Return the (X, Y) coordinate for the center point of the cell that contains the specified text.  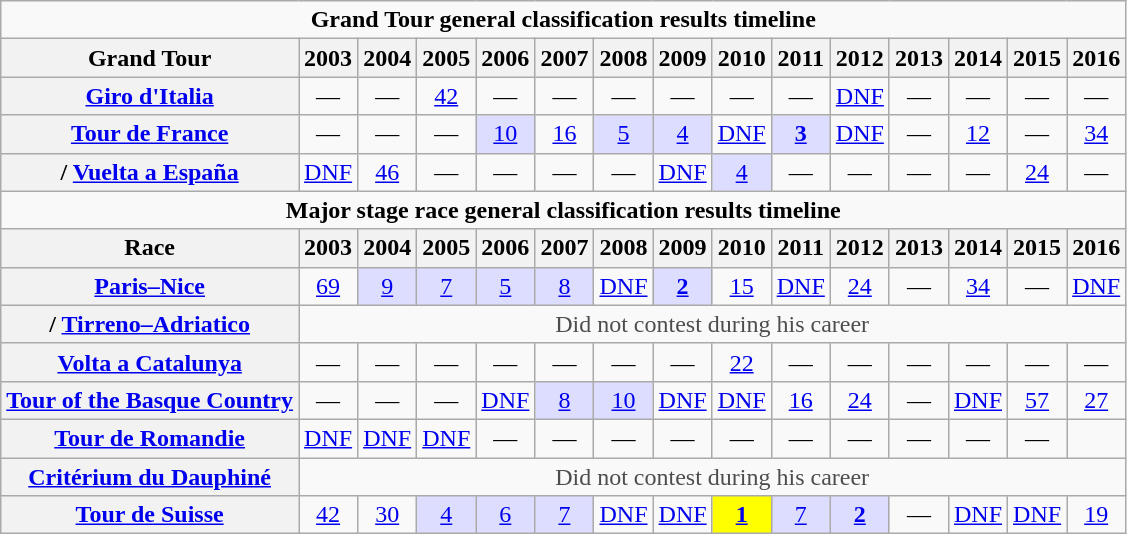
6 (506, 515)
Grand Tour (150, 58)
Major stage race general classification results timeline (564, 210)
69 (328, 286)
3 (800, 134)
19 (1096, 515)
Tour de Romandie (150, 438)
Race (150, 248)
46 (388, 172)
Giro d'Italia (150, 96)
Grand Tour general classification results timeline (564, 20)
Volta a Catalunya (150, 362)
Tour of the Basque Country (150, 400)
30 (388, 515)
Tour de France (150, 134)
/ Tirreno–Adriatico (150, 324)
15 (742, 286)
9 (388, 286)
22 (742, 362)
Tour de Suisse (150, 515)
12 (978, 134)
Paris–Nice (150, 286)
1 (742, 515)
57 (1038, 400)
Critérium du Dauphiné (150, 477)
/ Vuelta a España (150, 172)
27 (1096, 400)
